Find where the given text appears and provide that cell's center as [X, Y] coordinate. 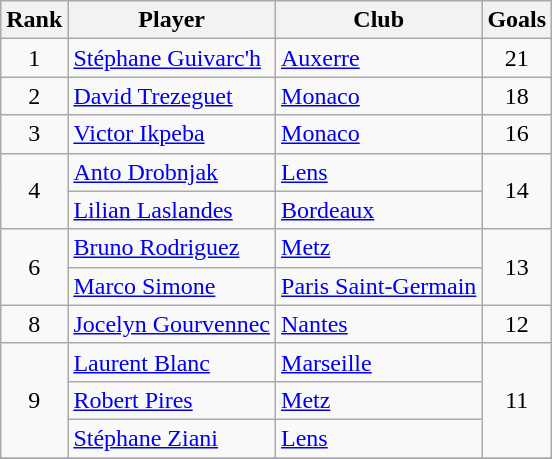
21 [517, 58]
Auxerre [379, 58]
1 [34, 58]
14 [517, 191]
18 [517, 96]
6 [34, 267]
Marseille [379, 362]
12 [517, 324]
Victor Ikpeba [172, 134]
Goals [517, 20]
Stéphane Guivarc'h [172, 58]
9 [34, 400]
Stéphane Ziani [172, 438]
Nantes [379, 324]
David Trezeguet [172, 96]
Jocelyn Gourvennec [172, 324]
Club [379, 20]
Marco Simone [172, 286]
Lilian Laslandes [172, 210]
Laurent Blanc [172, 362]
Player [172, 20]
Paris Saint-Germain [379, 286]
2 [34, 96]
11 [517, 400]
Rank [34, 20]
Bordeaux [379, 210]
Anto Drobnjak [172, 172]
Bruno Rodriguez [172, 248]
Robert Pires [172, 400]
8 [34, 324]
13 [517, 267]
3 [34, 134]
4 [34, 191]
16 [517, 134]
